Find where the given text appears and provide that cell's center as (x, y) coordinate. 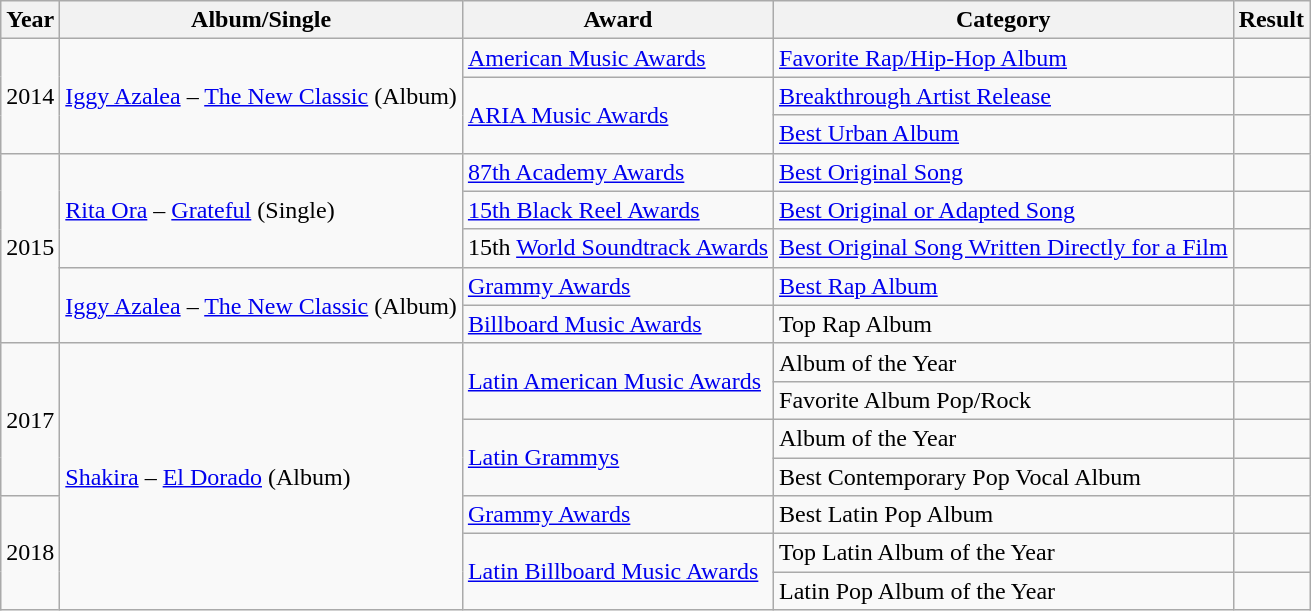
ARIA Music Awards (618, 115)
Year (30, 20)
Best Urban Album (1004, 134)
2017 (30, 419)
Best Original Song Written Directly for a Film (1004, 248)
Best Rap Album (1004, 286)
15th Black Reel Awards (618, 210)
Best Contemporary Pop Vocal Album (1004, 477)
Latin Billboard Music Awards (618, 572)
Favorite Rap/Hip-Hop Album (1004, 58)
Top Latin Album of the Year (1004, 553)
Top Rap Album (1004, 324)
Billboard Music Awards (618, 324)
2018 (30, 553)
Best Original Song (1004, 172)
Latin Pop Album of the Year (1004, 591)
Favorite Album Pop/Rock (1004, 400)
15th World Soundtrack Awards (618, 248)
Shakira – El Dorado (Album) (262, 476)
Result (1271, 20)
Award (618, 20)
Category (1004, 20)
Breakthrough Artist Release (1004, 96)
American Music Awards (618, 58)
Latin Grammys (618, 457)
Best Latin Pop Album (1004, 515)
Best Original or Adapted Song (1004, 210)
2015 (30, 248)
2014 (30, 96)
Album/Single (262, 20)
87th Academy Awards (618, 172)
Latin American Music Awards (618, 381)
Rita Ora – Grateful (Single) (262, 210)
